Determine the [X, Y] coordinate at the center of the cell enclosing the given text.  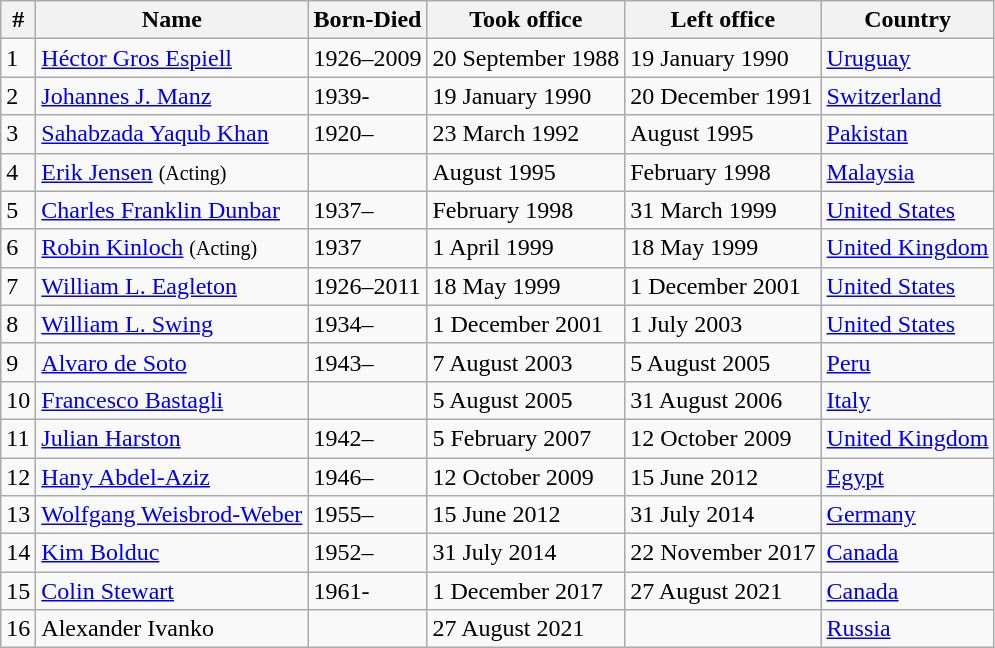
1955– [368, 515]
2 [18, 96]
1926–2009 [368, 58]
1937 [368, 248]
1920– [368, 134]
31 August 2006 [723, 400]
23 March 1992 [526, 134]
5 [18, 210]
Country [908, 20]
William L. Eagleton [172, 286]
1934– [368, 324]
1 July 2003 [723, 324]
Colin Stewart [172, 591]
14 [18, 553]
3 [18, 134]
Malaysia [908, 172]
1 April 1999 [526, 248]
Johannes J. Manz [172, 96]
1926–2011 [368, 286]
Born-Died [368, 20]
5 February 2007 [526, 438]
12 [18, 477]
8 [18, 324]
Robin Kinloch (Acting) [172, 248]
1961- [368, 591]
20 December 1991 [723, 96]
Peru [908, 362]
7 August 2003 [526, 362]
Erik Jensen (Acting) [172, 172]
9 [18, 362]
1952– [368, 553]
1 December 2017 [526, 591]
11 [18, 438]
1 [18, 58]
Pakistan [908, 134]
10 [18, 400]
William L. Swing [172, 324]
15 [18, 591]
# [18, 20]
Alvaro de Soto [172, 362]
Héctor Gros Espiell [172, 58]
1939- [368, 96]
Left office [723, 20]
Germany [908, 515]
31 March 1999 [723, 210]
1942– [368, 438]
13 [18, 515]
1937– [368, 210]
Charles Franklin Dunbar [172, 210]
7 [18, 286]
Kim Bolduc [172, 553]
Sahabzada Yaqub Khan [172, 134]
Name [172, 20]
Wolfgang Weisbrod-Weber [172, 515]
Took office [526, 20]
Hany Abdel-Aziz [172, 477]
16 [18, 629]
Julian Harston [172, 438]
4 [18, 172]
Russia [908, 629]
Alexander Ivanko [172, 629]
1943– [368, 362]
6 [18, 248]
Italy [908, 400]
22 November 2017 [723, 553]
Egypt [908, 477]
Switzerland [908, 96]
1946– [368, 477]
Francesco Bastagli [172, 400]
20 September 1988 [526, 58]
Uruguay [908, 58]
